Identify which cell holds the provided text, then report its (x, y) central coordinate. 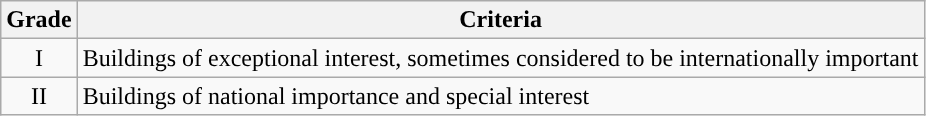
Criteria (500, 20)
Buildings of national importance and special interest (500, 96)
Buildings of exceptional interest, sometimes considered to be internationally important (500, 58)
II (39, 96)
I (39, 58)
Grade (39, 20)
